Extract the (X, Y) coordinate from the center of the cell holding the provided text.  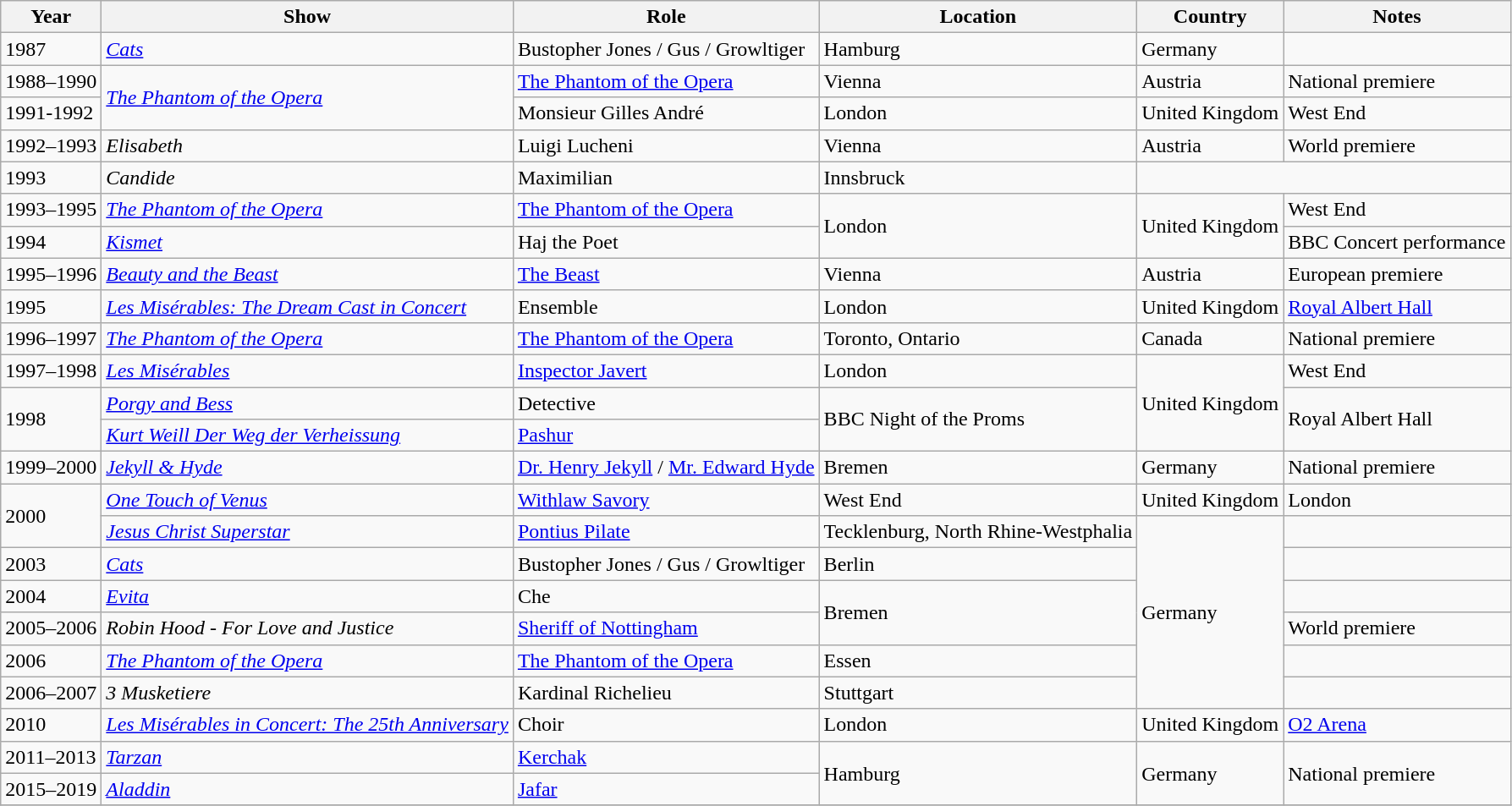
Show (308, 17)
Elisabeth (308, 145)
Jafar (666, 789)
Tarzan (308, 757)
1995–1996 (51, 274)
Location (978, 17)
One Touch of Venus (308, 500)
1995 (51, 306)
1991-1992 (51, 113)
Jesus Christ Superstar (308, 532)
Tecklenburg, North Rhine-Westphalia (978, 532)
Kurt Weill Der Weg der Verheissung (308, 436)
1988–1990 (51, 81)
1997–1998 (51, 370)
Essen (978, 661)
Pontius Pilate (666, 532)
Detective (666, 403)
BBC Concert performance (1397, 242)
Haj the Poet (666, 242)
Inspector Javert (666, 370)
Candide (308, 178)
1996–1997 (51, 338)
2006 (51, 661)
1987 (51, 49)
Toronto, Ontario (978, 338)
1993 (51, 178)
Les Misérables in Concert: The 25th Anniversary (308, 725)
1998 (51, 419)
Canada (1210, 338)
Ensemble (666, 306)
2006–2007 (51, 693)
Country (1210, 17)
European premiere (1397, 274)
Year (51, 17)
1999–2000 (51, 468)
Kerchak (666, 757)
1994 (51, 242)
Les Misérables: The Dream Cast in Concert (308, 306)
Jekyll & Hyde (308, 468)
Dr. Henry Jekyll / Mr. Edward Hyde (666, 468)
2011–2013 (51, 757)
Robin Hood - For Love and Justice (308, 628)
Role (666, 17)
Kardinal Richelieu (666, 693)
Che (666, 596)
Les Misérables (308, 370)
1993–1995 (51, 210)
Aladdin (308, 789)
Monsieur Gilles André (666, 113)
2005–2006 (51, 628)
Porgy and Bess (308, 403)
2004 (51, 596)
Stuttgart (978, 693)
Notes (1397, 17)
Beauty and the Beast (308, 274)
Choir (666, 725)
O2 Arena (1397, 725)
Sheriff of Nottingham (666, 628)
The Beast (666, 274)
BBC Night of the Proms (978, 419)
Withlaw Savory (666, 500)
2000 (51, 516)
2015–2019 (51, 789)
1992–1993 (51, 145)
3 Musketiere (308, 693)
2003 (51, 564)
Kismet (308, 242)
2010 (51, 725)
Maximilian (666, 178)
Innsbruck (978, 178)
Evita (308, 596)
Pashur (666, 436)
Luigi Lucheni (666, 145)
Berlin (978, 564)
